Return the (x, y) coordinate for the center point of the cell that contains the specified text.  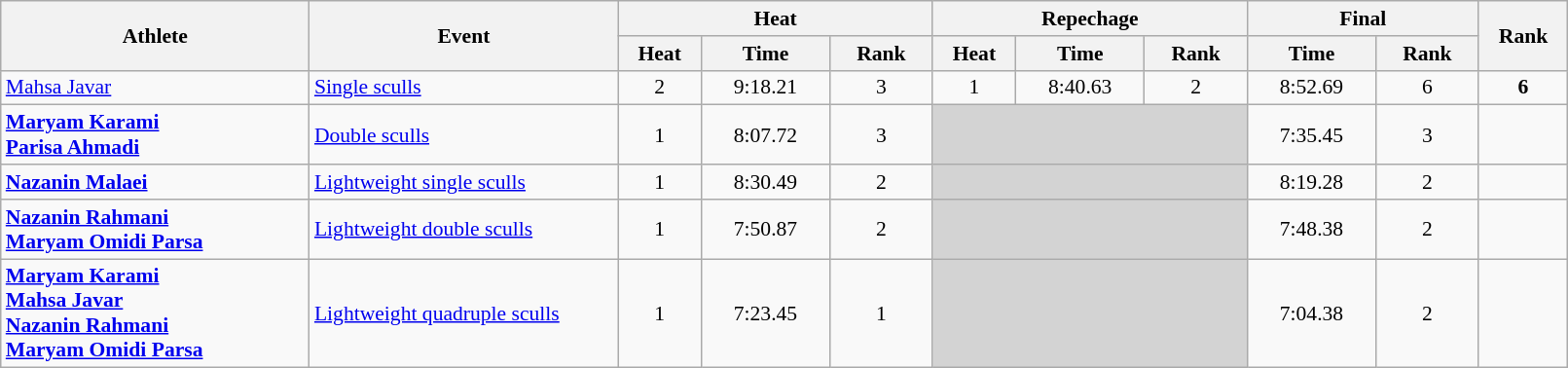
8:07.72 (765, 134)
Nazanin Malaei (156, 182)
Lightweight single sculls (463, 182)
Mahsa Javar (156, 88)
7:48.38 (1311, 230)
Nazanin RahmaniMaryam Omidi Parsa (156, 230)
Maryam KaramiMahsa JavarNazanin RahmaniMaryam Omidi Parsa (156, 313)
7:35.45 (1311, 134)
Final (1363, 18)
Event (463, 35)
Lightweight double sculls (463, 230)
9:18.21 (765, 88)
Athlete (156, 35)
7:23.45 (765, 313)
Double sculls (463, 134)
7:50.87 (765, 230)
8:30.49 (765, 182)
Maryam KaramiParisa Ahmadi (156, 134)
8:19.28 (1311, 182)
8:40.63 (1080, 88)
7:04.38 (1311, 313)
Repechage (1090, 18)
Single sculls (463, 88)
8:52.69 (1311, 88)
Lightweight quadruple sculls (463, 313)
